Return (x, y) of the center of cell containing provided text 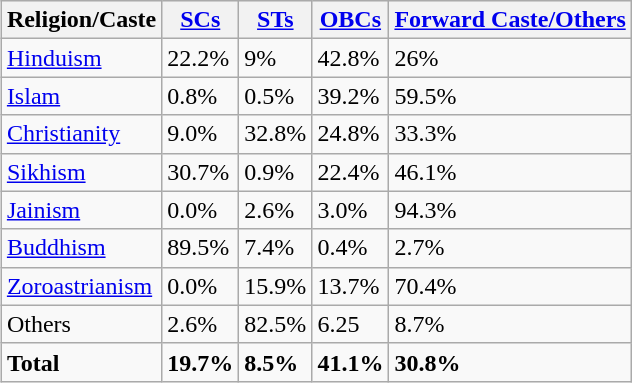
33.3% (510, 134)
2.7% (510, 248)
3.0% (350, 210)
30.8% (510, 362)
Others (81, 324)
26% (510, 58)
6.25 (350, 324)
46.1% (510, 172)
Forward Caste/Others (510, 20)
89.5% (200, 248)
59.5% (510, 96)
30.7% (200, 172)
Sikhism (81, 172)
8.5% (276, 362)
Zoroastrianism (81, 286)
STs (276, 20)
0.5% (276, 96)
41.1% (350, 362)
Jainism (81, 210)
Islam (81, 96)
82.5% (276, 324)
7.4% (276, 248)
Buddhism (81, 248)
19.7% (200, 362)
8.7% (510, 324)
94.3% (510, 210)
13.7% (350, 286)
9.0% (200, 134)
Christianity (81, 134)
Total (81, 362)
15.9% (276, 286)
32.8% (276, 134)
0.9% (276, 172)
Hinduism (81, 58)
9% (276, 58)
0.4% (350, 248)
Religion/Caste (81, 20)
SCs (200, 20)
0.8% (200, 96)
70.4% (510, 286)
42.8% (350, 58)
22.2% (200, 58)
24.8% (350, 134)
39.2% (350, 96)
OBCs (350, 20)
22.4% (350, 172)
